Pinpoint the cell where the given text exists, returning its [x, y] midpoint coordinate. 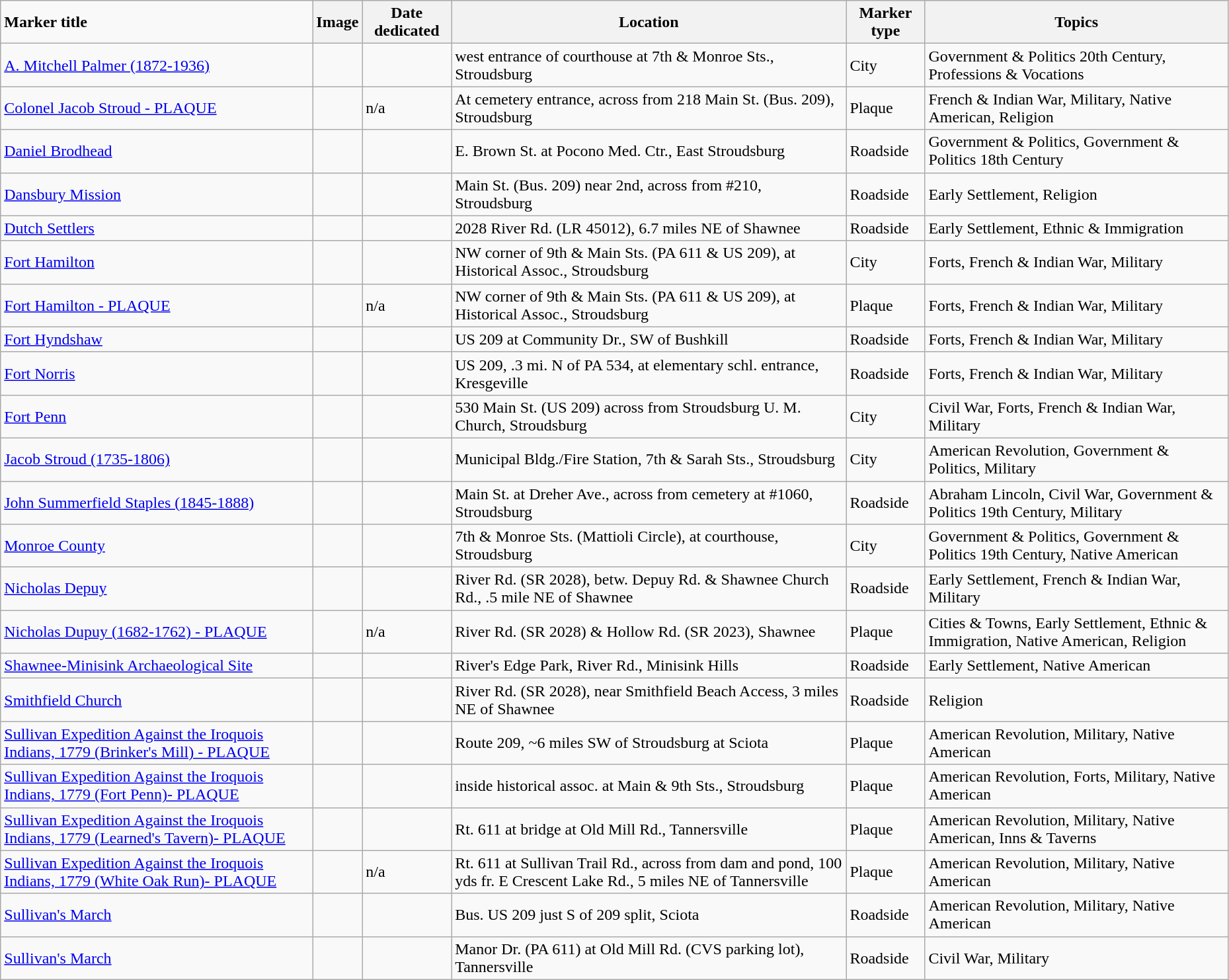
US 209 at Community Dr., SW of Bushkill [649, 339]
French & Indian War, Military, Native American, Religion [1076, 108]
Smithfield Church [157, 700]
Early Settlement, Native American [1076, 666]
Topics [1076, 22]
Image [337, 22]
Jacob Stroud (1735-1806) [157, 459]
Religion [1076, 700]
Marker type [886, 22]
7th & Monroe Sts. (Mattioli Circle), at courthouse, Stroudsburg [649, 546]
Date dedicated [407, 22]
John Summerfield Staples (1845-1888) [157, 503]
Bus. US 209 just S of 209 split, Sciota [649, 915]
Marker title [157, 22]
E. Brown St. at Pocono Med. Ctr., East Stroudsburg [649, 151]
Dansbury Mission [157, 194]
US 209, .3 mi. N of PA 534, at elementary schl. entrance, Kresgeville [649, 373]
Monroe County [157, 546]
Fort Penn [157, 417]
2028 River Rd. (LR 45012), 6.7 miles NE of Shawnee [649, 228]
At cemetery entrance, across from 218 Main St. (Bus. 209), Stroudsburg [649, 108]
530 Main St. (US 209) across from Stroudsburg U. M. Church, Stroudsburg [649, 417]
American Revolution, Forts, Military, Native American [1076, 786]
west entrance of courthouse at 7th & Monroe Sts., Stroudsburg [649, 65]
River Rd. (SR 2028) & Hollow Rd. (SR 2023), Shawnee [649, 632]
Location [649, 22]
Government & Politics 20th Century, Professions & Vocations [1076, 65]
Fort Norris [157, 373]
American Revolution, Military, Native American, Inns & Taverns [1076, 829]
Dutch Settlers [157, 228]
Early Settlement, French & Indian War, Military [1076, 589]
Daniel Brodhead [157, 151]
Nicholas Dupuy (1682-1762) - PLAQUE [157, 632]
Early Settlement, Ethnic & Immigration [1076, 228]
Government & Politics, Government & Politics 18th Century [1076, 151]
Fort Hyndshaw [157, 339]
Government & Politics, Government & Politics 19th Century, Native American [1076, 546]
Main St. at Dreher Ave., across from cemetery at #1060, Stroudsburg [649, 503]
Cities & Towns, Early Settlement, Ethnic & Immigration, Native American, Religion [1076, 632]
Nicholas Depuy [157, 589]
Civil War, Forts, French & Indian War, Military [1076, 417]
Manor Dr. (PA 611) at Old Mill Rd. (CVS parking lot), Tannersville [649, 958]
Rt. 611 at bridge at Old Mill Rd., Tannersville [649, 829]
Fort Hamilton - PLAQUE [157, 306]
Sullivan Expedition Against the Iroquois Indians, 1779 (Fort Penn)- PLAQUE [157, 786]
Abraham Lincoln, Civil War, Government & Politics 19th Century, Military [1076, 503]
Sullivan Expedition Against the Iroquois Indians, 1779 (Learned's Tavern)- PLAQUE [157, 829]
Route 209, ~6 miles SW of Stroudsburg at Sciota [649, 743]
Rt. 611 at Sullivan Trail Rd., across from dam and pond, 100 yds fr. E Crescent Lake Rd., 5 miles NE of Tannersville [649, 872]
American Revolution, Government & Politics, Military [1076, 459]
River Rd. (SR 2028), near Smithfield Beach Access, 3 miles NE of Shawnee [649, 700]
Shawnee-Minisink Archaeological Site [157, 666]
inside historical assoc. at Main & 9th Sts., Stroudsburg [649, 786]
Main St. (Bus. 209) near 2nd, across from #210, Stroudsburg [649, 194]
Fort Hamilton [157, 262]
Early Settlement, Religion [1076, 194]
Colonel Jacob Stroud - PLAQUE [157, 108]
Sullivan Expedition Against the Iroquois Indians, 1779 (White Oak Run)- PLAQUE [157, 872]
River Rd. (SR 2028), betw. Depuy Rd. & Shawnee Church Rd., .5 mile NE of Shawnee [649, 589]
Sullivan Expedition Against the Iroquois Indians, 1779 (Brinker's Mill) - PLAQUE [157, 743]
A. Mitchell Palmer (1872-1936) [157, 65]
River's Edge Park, River Rd., Minisink Hills [649, 666]
Municipal Bldg./Fire Station, 7th & Sarah Sts., Stroudsburg [649, 459]
Civil War, Military [1076, 958]
